Detect which cell encompasses the target text, then output its [X, Y] center coordinate. 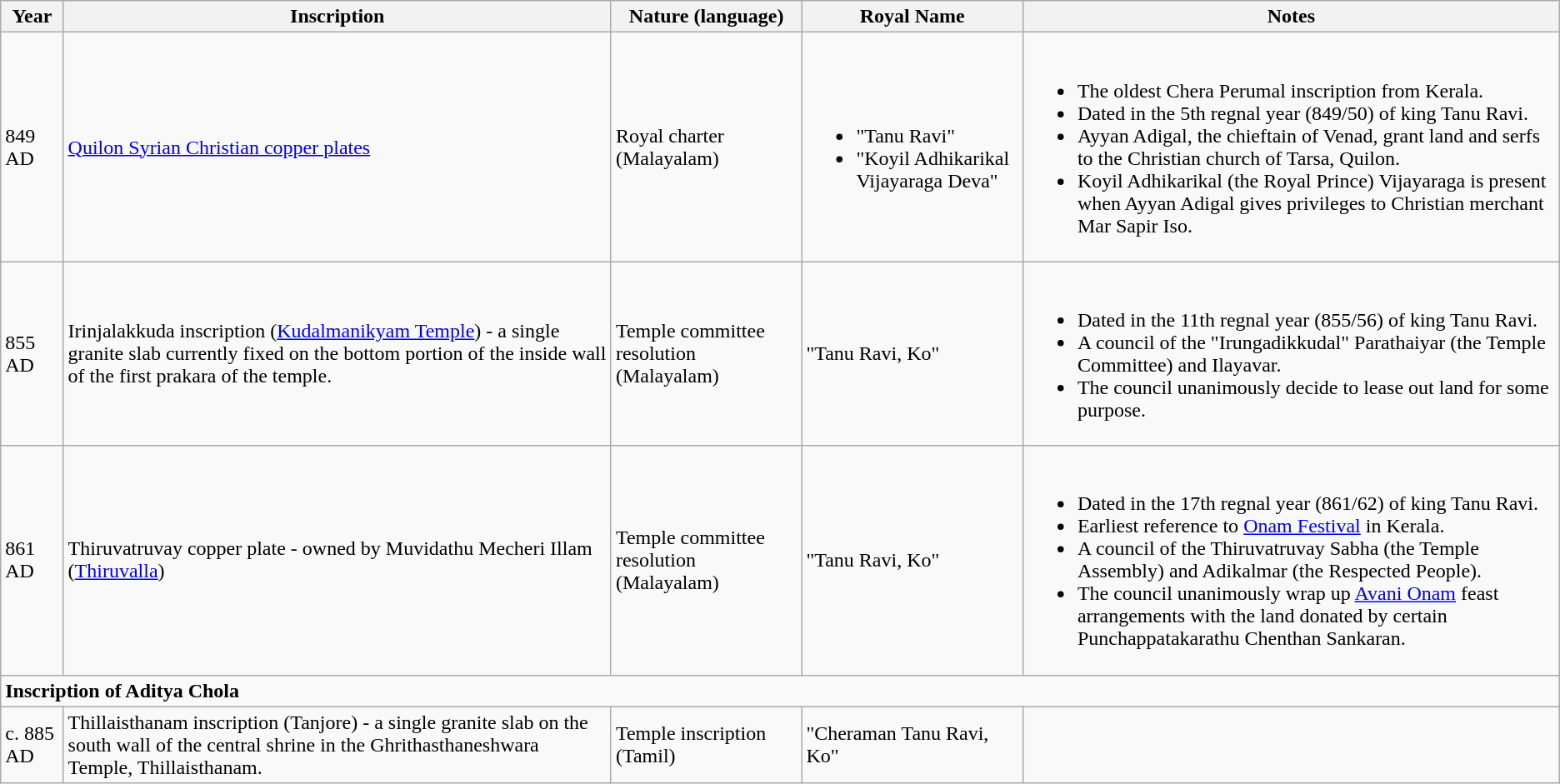
Temple inscription (Tamil) [706, 745]
Royal charter (Malayalam) [706, 147]
Inscription [337, 17]
Inscription of Aditya Chola [780, 691]
855 AD [32, 353]
849 AD [32, 147]
Thiruvatruvay copper plate - owned by Muvidathu Mecheri Illam (Thiruvalla) [337, 560]
Royal Name [912, 17]
"Tanu Ravi""Koyil Adhikarikal Vijayaraga Deva" [912, 147]
Year [32, 17]
c. 885 AD [32, 745]
Quilon Syrian Christian copper plates [337, 147]
861 AD [32, 560]
Notes [1291, 17]
Nature (language) [706, 17]
"Cheraman Tanu Ravi, Ko" [912, 745]
